Locate the cell with the specified text and output its (X, Y) center coordinate. 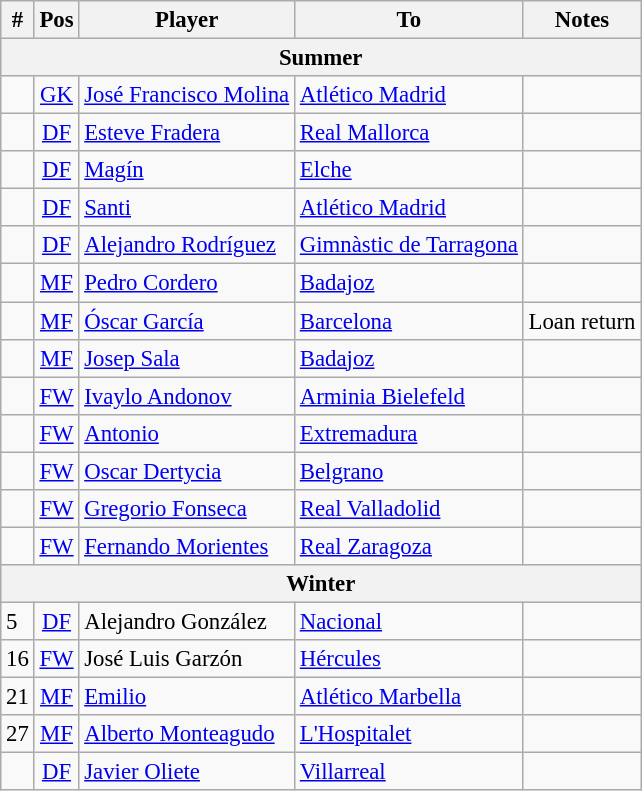
21 (18, 697)
Extremadura (408, 433)
Winter (321, 584)
GK (56, 95)
Emilio (187, 697)
Pos (56, 20)
José Francisco Molina (187, 95)
Summer (321, 58)
Real Valladolid (408, 509)
Villarreal (408, 772)
27 (18, 734)
Óscar García (187, 321)
José Luis Garzón (187, 659)
Barcelona (408, 321)
Hércules (408, 659)
Gregorio Fonseca (187, 509)
Alejandro Rodríguez (187, 245)
Loan return (582, 321)
Antonio (187, 433)
Nacional (408, 621)
To (408, 20)
Esteve Fradera (187, 133)
L'Hospitalet (408, 734)
Gimnàstic de Tarragona (408, 245)
Arminia Bielefeld (408, 396)
Player (187, 20)
5 (18, 621)
# (18, 20)
Notes (582, 20)
Elche (408, 170)
Real Mallorca (408, 133)
Ivaylo Andonov (187, 396)
Javier Oliete (187, 772)
Real Zaragoza (408, 546)
Pedro Cordero (187, 283)
Oscar Dertycia (187, 471)
Atlético Marbella (408, 697)
Josep Sala (187, 358)
Alberto Monteagudo (187, 734)
Magín (187, 170)
Alejandro González (187, 621)
Santi (187, 208)
16 (18, 659)
Belgrano (408, 471)
Fernando Morientes (187, 546)
